Output the (X, Y) coordinate of the center of the cell containing the given text.  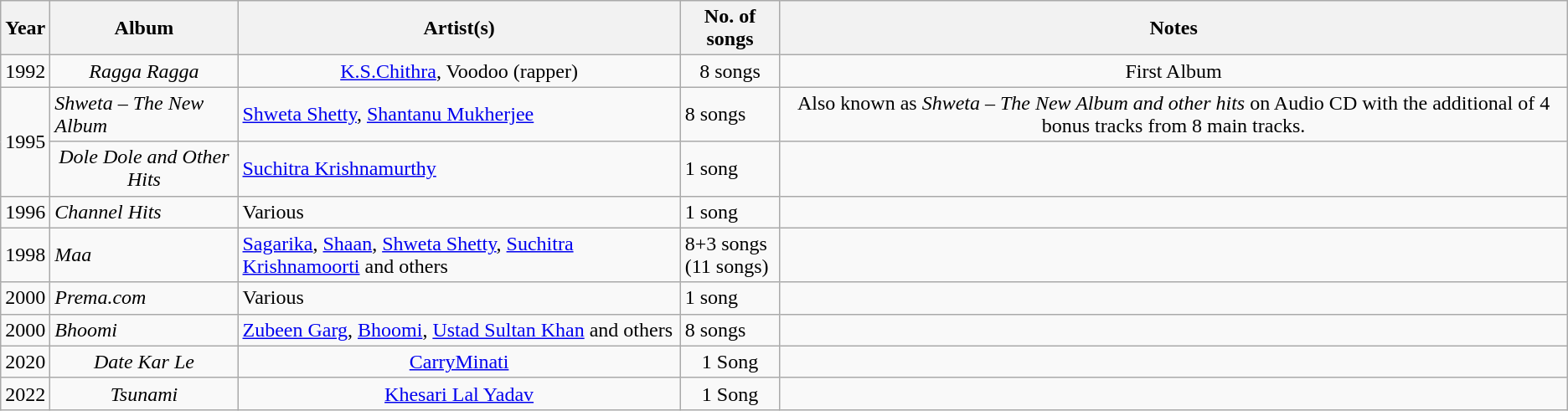
K.S.Chithra, Voodoo (rapper) (459, 71)
Bhoomi (144, 330)
Shweta Shetty, Shantanu Mukherjee (459, 114)
Album (144, 28)
Suchitra Krishnamurthy (459, 169)
First Album (1173, 71)
Ragga Ragga (144, 71)
2022 (25, 393)
1995 (25, 141)
Khesari Lal Yadav (459, 393)
Prema.com (144, 298)
Year (25, 28)
Notes (1173, 28)
Artist(s) (459, 28)
2020 (25, 362)
CarryMinati (459, 362)
Shweta – The New Album (144, 114)
No. of songs (730, 28)
Also known as Shweta – The New Album and other hits on Audio CD with the additional of 4 bonus tracks from 8 main tracks. (1173, 114)
8+3 songs (11 songs) (730, 254)
1998 (25, 254)
1992 (25, 71)
Dole Dole and Other Hits (144, 169)
Date Kar Le (144, 362)
1996 (25, 212)
Maa (144, 254)
Sagarika, Shaan, Shweta Shetty, Suchitra Krishnamoorti and others (459, 254)
Channel Hits (144, 212)
Zubeen Garg, Bhoomi, Ustad Sultan Khan and others (459, 330)
Tsunami (144, 393)
